Determine the [X, Y] coordinate at the center of the cell enclosing the given text.  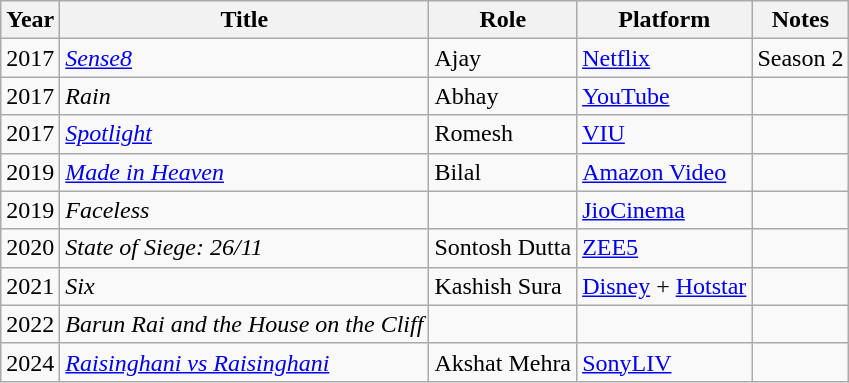
Faceless [244, 210]
Six [244, 286]
Platform [664, 20]
2020 [30, 248]
Kashish Sura [503, 286]
Year [30, 20]
Raisinghani vs Raisinghani [244, 362]
2022 [30, 324]
Sense8 [244, 58]
Ajay [503, 58]
Season 2 [800, 58]
JioCinema [664, 210]
Notes [800, 20]
Rain [244, 96]
2021 [30, 286]
Sontosh Dutta [503, 248]
Akshat Mehra [503, 362]
Amazon Video [664, 172]
Made in Heaven [244, 172]
SonyLIV [664, 362]
2024 [30, 362]
Barun Rai and the House on the Cliff [244, 324]
Disney + Hotstar [664, 286]
VIU [664, 134]
YouTube [664, 96]
Spotlight [244, 134]
Title [244, 20]
Netflix [664, 58]
Romesh [503, 134]
Abhay [503, 96]
Role [503, 20]
ZEE5 [664, 248]
Bilal [503, 172]
State of Siege: 26/11 [244, 248]
